Detect which cell encompasses the target text, then output its [X, Y] center coordinate. 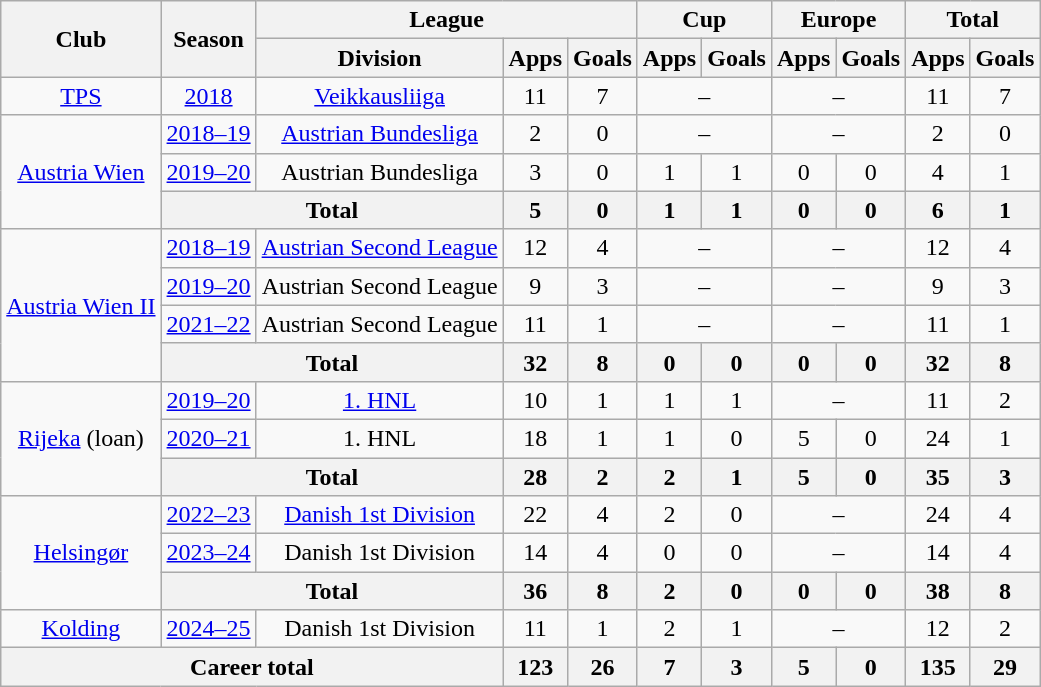
Austria Wien II [81, 305]
123 [535, 667]
2020–21 [208, 438]
28 [535, 477]
Helsingør [81, 553]
135 [938, 667]
2022–23 [208, 515]
26 [603, 667]
Division [380, 58]
Kolding [81, 629]
38 [938, 591]
2023–24 [208, 553]
TPS [81, 96]
35 [938, 477]
22 [535, 515]
Rijeka (loan) [81, 438]
Cup [704, 20]
Career total [252, 667]
2021–22 [208, 324]
Club [81, 39]
36 [535, 591]
Veikkausliiga [380, 96]
League [446, 20]
Season [208, 39]
2024–25 [208, 629]
6 [938, 210]
10 [535, 400]
29 [1005, 667]
Europe [838, 20]
18 [535, 438]
Austria Wien [81, 172]
2018 [208, 96]
